Capture the cell that displays the provided text and extract its [x, y] central coordinate. 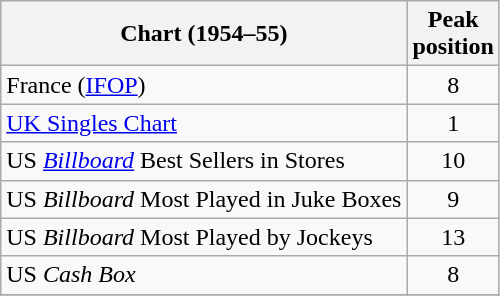
UK Singles Chart [204, 123]
Chart (1954–55) [204, 34]
1 [453, 123]
Peakposition [453, 34]
France (IFOP) [204, 85]
10 [453, 161]
US Billboard Most Played by Jockeys [204, 237]
US Billboard Best Sellers in Stores [204, 161]
9 [453, 199]
13 [453, 237]
US Cash Box [204, 275]
US Billboard Most Played in Juke Boxes [204, 199]
